For the text-containing cell, return its midpoint in (X, Y) coordinate format. 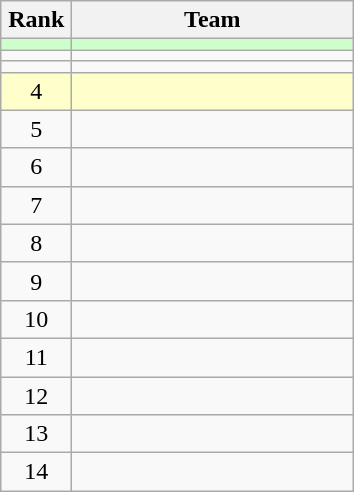
7 (36, 205)
12 (36, 395)
10 (36, 319)
5 (36, 129)
Team (212, 20)
4 (36, 91)
14 (36, 472)
Rank (36, 20)
8 (36, 243)
13 (36, 434)
11 (36, 357)
9 (36, 281)
6 (36, 167)
